Pinpoint the cell where the given text exists, returning its [X, Y] midpoint coordinate. 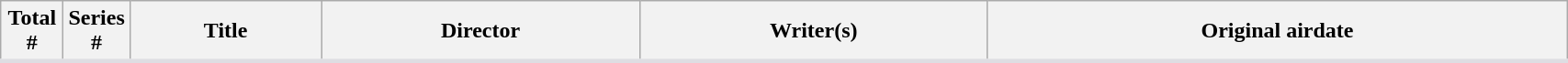
Total# [32, 31]
Writer(s) [814, 31]
Original airdate [1277, 31]
Director [480, 31]
Title [226, 31]
Series# [96, 31]
